Determine the [x, y] coordinate at the center of the cell enclosing the given text.  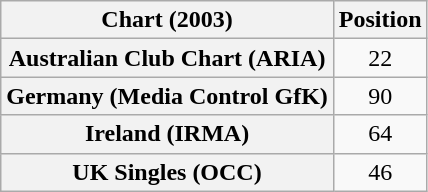
Position [380, 20]
Chart (2003) [168, 20]
64 [380, 134]
46 [380, 172]
Australian Club Chart (ARIA) [168, 58]
Germany (Media Control GfK) [168, 96]
90 [380, 96]
Ireland (IRMA) [168, 134]
22 [380, 58]
UK Singles (OCC) [168, 172]
